Locate the cell with the specified text and output its (x, y) center coordinate. 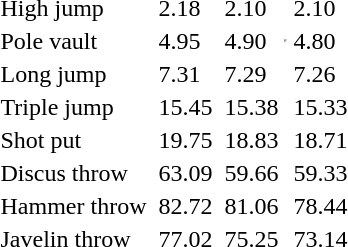
19.75 (186, 140)
4.95 (186, 41)
81.06 (252, 206)
59.66 (252, 173)
7.29 (252, 74)
18.83 (252, 140)
4.90 (252, 41)
15.38 (252, 107)
82.72 (186, 206)
63.09 (186, 173)
7.31 (186, 74)
15.45 (186, 107)
